Scan for the cell matching the given text and deliver its [x, y] coordinate at center. 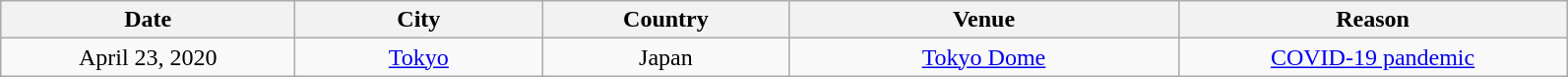
City [419, 20]
Japan [665, 57]
COVID-19 pandemic [1372, 57]
Reason [1372, 20]
Country [665, 20]
Date [148, 20]
April 23, 2020 [148, 57]
Tokyo Dome [984, 57]
Tokyo [419, 57]
Venue [984, 20]
